Scan for the cell matching the given text and deliver its [x, y] coordinate at center. 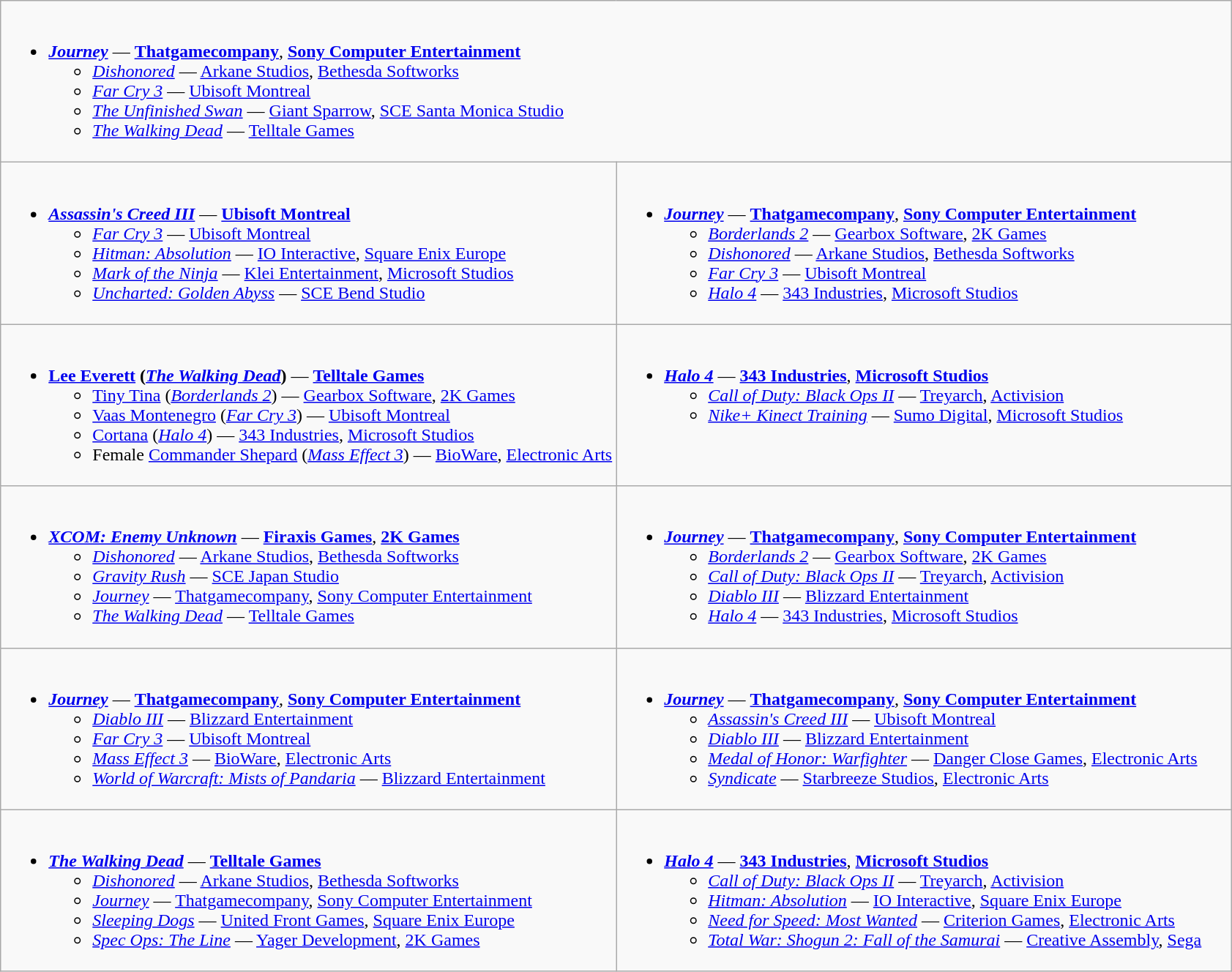
Halo 4 — 343 Industries, Microsoft StudiosCall of Duty: Black Ops II — Treyarch, ActivisionNike+ Kinect Training — Sumo Digital, Microsoft Studios [924, 405]
